Find where the given text appears and provide that cell's center as [x, y] coordinate. 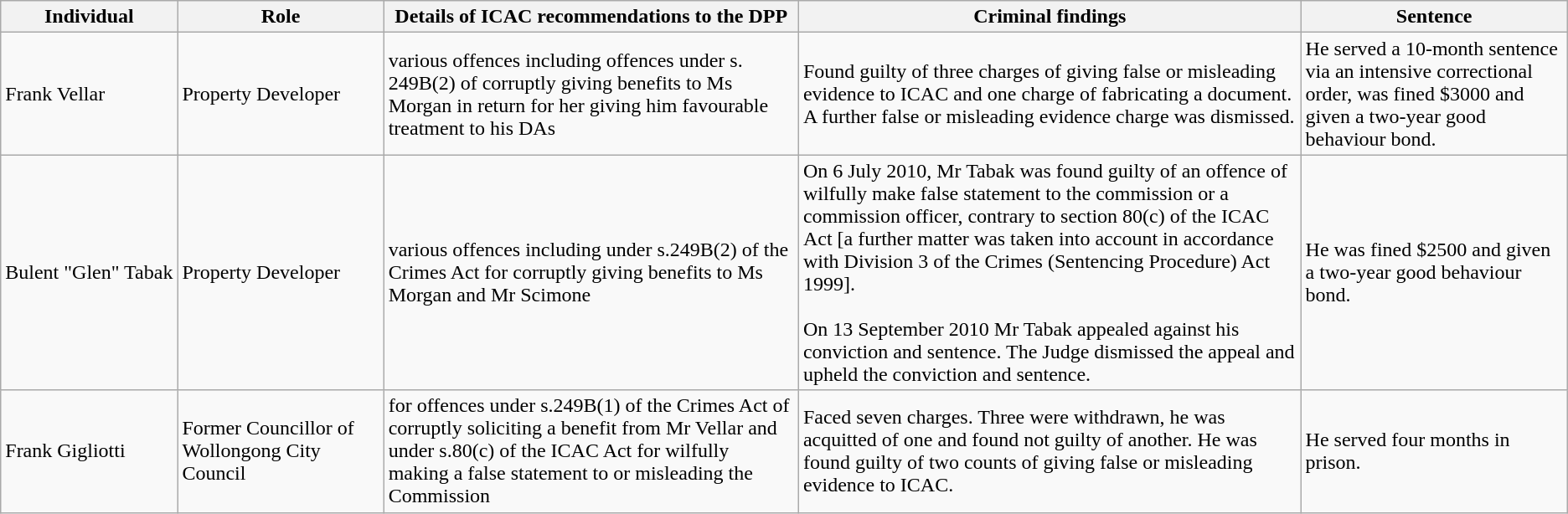
Former Councillor of Wollongong City Council [281, 451]
Sentence [1434, 17]
Role [281, 17]
Frank Vellar [89, 94]
He served a 10-month sentence via an intensive correctional order, was fined $3000 and given a two-year good behaviour bond. [1434, 94]
Frank Gigliotti [89, 451]
Individual [89, 17]
He served four months in prison. [1434, 451]
Bulent "Glen" Tabak [89, 273]
He was fined $2500 and given a two-year good behaviour bond. [1434, 273]
Details of ICAC recommendations to the DPP [591, 17]
various offences including under s.249B(2) of the Crimes Act for corruptly giving benefits to Ms Morgan and Mr Scimone [591, 273]
Criminal findings [1050, 17]
